Search for the cell housing the specified text and yield its (X, Y) center coordinate. 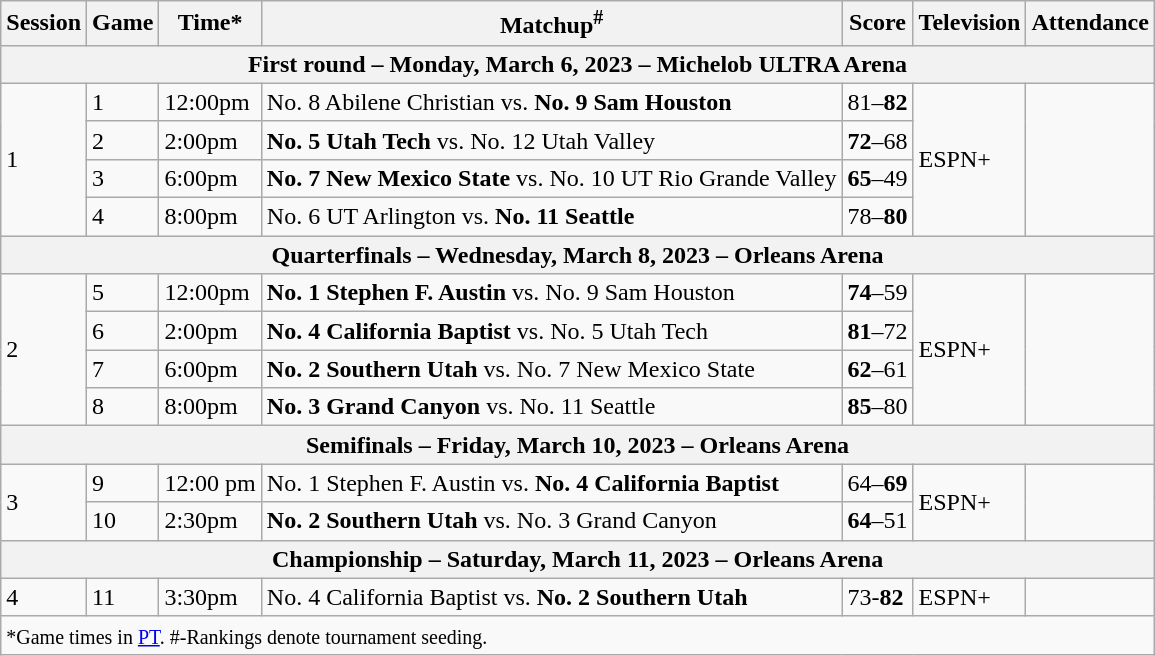
Attendance (1090, 24)
81–72 (878, 331)
64–69 (878, 483)
No. 5 Utah Tech vs. No. 12 Utah Valley (552, 140)
No. 4 California Baptist vs. No. 2 Southern Utah (552, 597)
3:30pm (210, 597)
Matchup# (552, 24)
9 (123, 483)
12:00 pm (210, 483)
8 (123, 407)
Game (123, 24)
62–61 (878, 369)
Time* (210, 24)
6 (123, 331)
65–49 (878, 178)
2:30pm (210, 521)
81–82 (878, 102)
No. 1 Stephen F. Austin vs. No. 9 Sam Houston (552, 293)
11 (123, 597)
No. 2 Southern Utah vs. No. 7 New Mexico State (552, 369)
85–80 (878, 407)
64–51 (878, 521)
7 (123, 369)
Quarterfinals – Wednesday, March 8, 2023 – Orleans Arena (578, 255)
Semifinals – Friday, March 10, 2023 – Orleans Arena (578, 445)
Championship – Saturday, March 11, 2023 – Orleans Arena (578, 559)
No. 6 UT Arlington vs. No. 11 Seattle (552, 217)
*Game times in PT. #-Rankings denote tournament seeding. (578, 635)
Session (44, 24)
First round – Monday, March 6, 2023 – Michelob ULTRA Arena (578, 64)
73-82 (878, 597)
Score (878, 24)
10 (123, 521)
No. 2 Southern Utah vs. No. 3 Grand Canyon (552, 521)
5 (123, 293)
78–80 (878, 217)
Television (970, 24)
No. 7 New Mexico State vs. No. 10 UT Rio Grande Valley (552, 178)
No. 4 California Baptist vs. No. 5 Utah Tech (552, 331)
No. 3 Grand Canyon vs. No. 11 Seattle (552, 407)
74–59 (878, 293)
No. 1 Stephen F. Austin vs. No. 4 California Baptist (552, 483)
72–68 (878, 140)
No. 8 Abilene Christian vs. No. 9 Sam Houston (552, 102)
